From the cell containing the given text, extract its center point as (X, Y) coordinate. 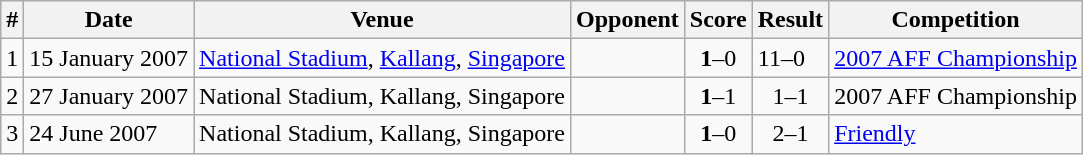
2–1 (790, 134)
Score (718, 20)
Venue (382, 20)
Date (109, 20)
2 (12, 96)
Result (790, 20)
24 June 2007 (109, 134)
# (12, 20)
Opponent (628, 20)
15 January 2007 (109, 58)
1 (12, 58)
Competition (956, 20)
3 (12, 134)
Friendly (956, 134)
27 January 2007 (109, 96)
11–0 (790, 58)
